Find where the given text appears and provide that cell's center as [x, y] coordinate. 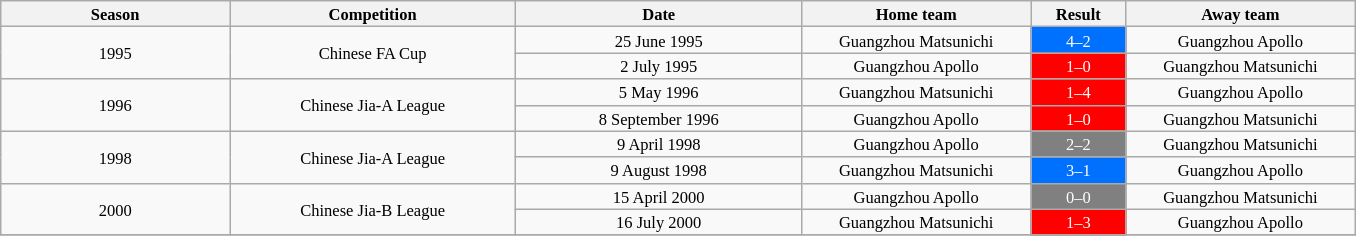
2000 [116, 209]
1–3 [1078, 222]
1995 [116, 53]
Chinese FA Cup [373, 53]
2 July 1995 [659, 66]
Home team [916, 14]
Date [659, 14]
9 April 1998 [659, 144]
Chinese Jia-B League [373, 209]
Competition [373, 14]
1–4 [1078, 92]
25 June 1995 [659, 40]
Season [116, 14]
4–2 [1078, 40]
1998 [116, 157]
2–2 [1078, 144]
Away team [1240, 14]
5 May 1996 [659, 92]
0–0 [1078, 196]
15 April 2000 [659, 196]
Result [1078, 14]
1996 [116, 105]
3–1 [1078, 170]
9 August 1998 [659, 170]
8 September 1996 [659, 118]
16 July 2000 [659, 222]
